From the cell containing the given text, extract its center point as [X, Y] coordinate. 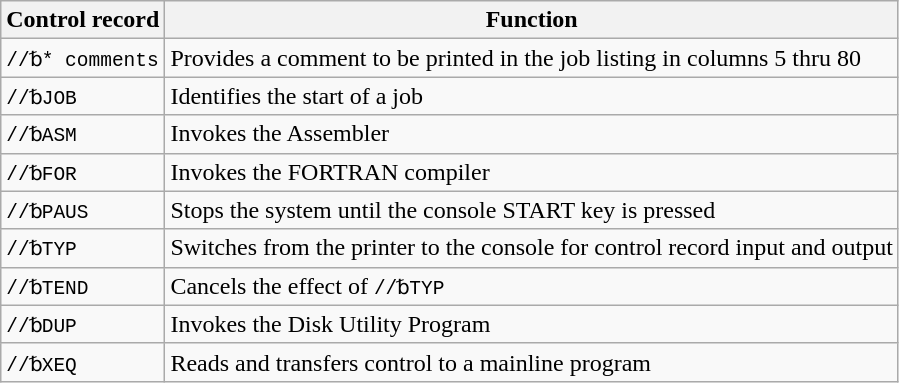
//␢TEND [83, 286]
Invokes the Disk Utility Program [532, 324]
Invokes the Assembler [532, 134]
//␢JOB [83, 96]
Switches from the printer to the console for control record input and output [532, 248]
Cancels the effect of //␢TYP [532, 286]
//␢XEQ [83, 362]
Control record [83, 20]
//␢PAUS [83, 210]
//␢ASM [83, 134]
//␢TYP [83, 248]
Provides a comment to be printed in the job listing in columns 5 thru 80 [532, 58]
Reads and transfers control to a mainline program [532, 362]
Stops the system until the console START key is pressed [532, 210]
Identifies the start of a job [532, 96]
Invokes the FORTRAN compiler [532, 172]
Function [532, 20]
//␢DUP [83, 324]
//␢* comments [83, 58]
//␢FOR [83, 172]
